Scan for the cell matching the given text and deliver its [X, Y] coordinate at center. 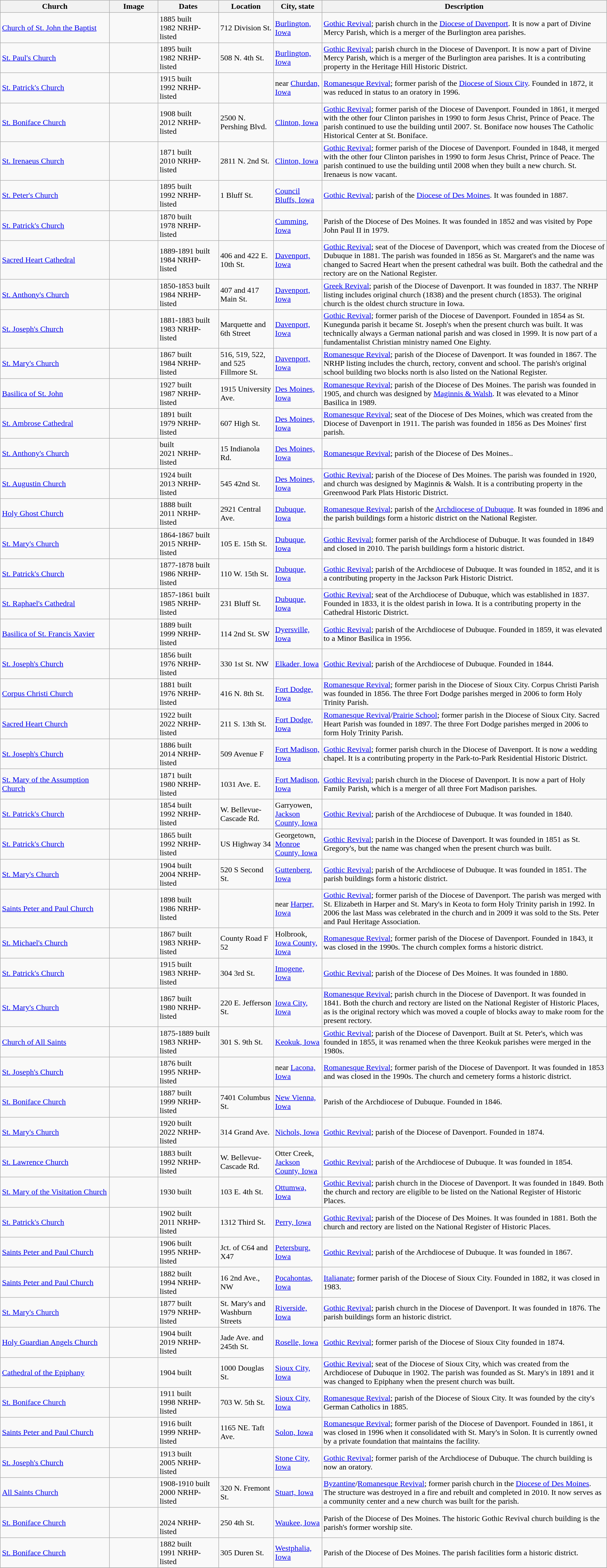
Riverside, Iowa [298, 1312]
St. Michael's Church [55, 943]
Gothic Revival; parish of the Archdiocese of Dubuque. It was founded in 1851. The parish buildings form a historic district. [464, 874]
1916 built1999 NRHP-listed [188, 1433]
1 Bluff St. [246, 195]
Jct. of C64 and X47 [246, 1252]
2811 N. 2nd St. [246, 161]
545 42nd St. [246, 484]
near Churdan, Iowa [298, 88]
St. Mary's and Washburn Streets [246, 1312]
Sacred Heart Cathedral [55, 260]
105 E. 15th St. [246, 544]
County Road F 52 [246, 943]
Gothic Revival; former parish of the Diocese of Sioux City founded in 1874. [464, 1342]
1881-1883 built1983 NRHP-listed [188, 329]
607 High St. [246, 424]
301 S. 9th St. [246, 1042]
1885 built1982 NRHP-listed [188, 28]
7401 Columbus St. [246, 1102]
Imogene, Iowa [298, 973]
516, 519, 522, and 525 Fillmore St. [246, 363]
1904 built2019 NRHP-listed [188, 1342]
New Vienna, Iowa [298, 1102]
1915 built1992 NRHP-listed [188, 88]
Gothic Revival; parish of the Archdiocese of Dubuque. It was founded in 1867. [464, 1252]
1891 built1979 NRHP-listed [188, 424]
near Harper, Iowa [298, 908]
1865 built1992 NRHP-listed [188, 844]
1000 Douglas St. [246, 1373]
320 N. Fremont St. [246, 1493]
1312 Third St. [246, 1222]
305 Duren St. [246, 1553]
Waukee, Iowa [298, 1523]
Parish of the Archdiocese of Dubuque. Founded in 1846. [464, 1102]
All Saints Church [55, 1493]
1889-1891 built1984 NRHP-listed [188, 260]
110 W. 15th St. [246, 574]
Holbrook, Iowa County, Iowa [298, 943]
1911 built1998 NRHP-listed [188, 1403]
Basilica of St. Francis Xavier [55, 634]
1867 built1980 NRHP-listed [188, 1008]
Church of St. John the Baptist [55, 28]
Gothic Revival; parish of the Diocese of Des Moines. It was founded in 1880. [464, 973]
St. Raphael's Cathedral [55, 604]
1904 built [188, 1373]
508 N. 4th St. [246, 58]
Gothic Revival; parish church in the Diocese of Davenport. It was founded in 1876. The parish buildings form an historic district. [464, 1312]
Parish of the Diocese of Des Moines. It was founded in 1852 and was visited by Pope John Paul II in 1979. [464, 225]
2500 N. Pershing Blvd. [246, 122]
Description [464, 7]
220 E. Jefferson St. [246, 1008]
15 Indianola Rd. [246, 454]
Westphalia, Iowa [298, 1553]
Ottumwa, Iowa [298, 1192]
Stone City, Iowa [298, 1463]
Gothic Revival; parish of the Archdiocese of Dubuque. It was founded in 1840. [464, 814]
Guttenberg, Iowa [298, 874]
Sacred Heart Church [55, 724]
Church [55, 7]
1908 built2012 NRHP-listed [188, 122]
1877-1878 built1986 NRHP-listed [188, 574]
Parish of the Diocese of Des Moines. The parish facilities form a historic district. [464, 1553]
1913 built2005 NRHP-listed [188, 1463]
103 E. 4th St. [246, 1192]
Italianate; former parish of the Diocese of Sioux City. Founded in 1882, it was closed in 1983. [464, 1282]
St. Lawrence Church [55, 1162]
314 Grand Ave. [246, 1132]
304 3rd St. [246, 973]
St. Paul's Church [55, 58]
2024 NRHP-listed [188, 1523]
Roselle, Iowa [298, 1342]
Gothic Revival; parish of the Archdiocese of Dubuque. It was founded in 1854. [464, 1162]
Petersburg, Iowa [298, 1252]
Basilica of St. John [55, 394]
Gothic Revival; former parish of the Archdiocese of Dubuque. The church building is now an oratory. [464, 1463]
Romanesque Revival; parish of the Diocese of Sioux City. It was founded by the city's German Catholics in 1885. [464, 1403]
16 2nd Ave., NW [246, 1282]
Location [246, 7]
114 2nd St. SW [246, 634]
1908-1910 built2000 NRHP-listed [188, 1493]
Garryowen, Jackson County, Iowa [298, 814]
Elkader, Iowa [298, 664]
Cathedral of the Epiphany [55, 1373]
250 4th St. [246, 1523]
Council Bluffs, Iowa [298, 195]
1850-1853 built1984 NRHP-listed [188, 294]
1888 built2011 NRHP-listed [188, 514]
1902 built2011 NRHP-listed [188, 1222]
Gothic Revival; parish of the Diocese of Davenport. Founded in 1874. [464, 1132]
1930 built [188, 1192]
1165 NE. Taft Ave. [246, 1433]
406 and 422 E. 10th St. [246, 260]
416 N. 8th St. [246, 694]
Jade Ave. and 245th St. [246, 1342]
1882 built1991 NRHP-listed [188, 1553]
Corpus Christi Church [55, 694]
1854 built1992 NRHP-listed [188, 814]
1895 built1982 NRHP-listed [188, 58]
Cumming, Iowa [298, 225]
1864-1867 built2015 NRHP-listed [188, 544]
231 Bluff St. [246, 604]
1883 built1992 NRHP-listed [188, 1162]
Romanesque Revival; former parish of the Diocese of Sioux City. Founded in 1872, it was reduced in status to an oratory in 1996. [464, 88]
712 Division St. [246, 28]
1867 built1984 NRHP-listed [188, 363]
1927 built1987 NRHP-listed [188, 394]
1922 built2022 NRHP-listed [188, 724]
1867 built1983 NRHP-listed [188, 943]
Holy Ghost Church [55, 514]
St. Irenaeus Church [55, 161]
1904 built2004 NRHP-listed [188, 874]
Image [134, 7]
1876 built1995 NRHP-listed [188, 1072]
St. Mary of the Assumption Church [55, 784]
1915 University Ave. [246, 394]
Perry, Iowa [298, 1222]
Church of All Saints [55, 1042]
Iowa City, Iowa [298, 1008]
1889 built1999 NRHP-listed [188, 634]
St. Augustin Church [55, 484]
1920 built2022 NRHP-listed [188, 1132]
City, state [298, 7]
Gothic Revival; parish of the Archdiocese of Dubuque. Founded in 1844. [464, 664]
Gothic Revival; parish of the Archdiocese of Dubuque. Founded in 1859, it was elevated to a Minor Basilica in 1956. [464, 634]
1857-1861 built1985 NRHP-listed [188, 604]
2921 Central Ave. [246, 514]
1871 built2010 NRHP-listed [188, 161]
407 and 417 Main St. [246, 294]
Marquette and 6th Street [246, 329]
Georgetown, Monroe County, Iowa [298, 844]
Keokuk, Iowa [298, 1042]
1856 built1976 NRHP-listed [188, 664]
St. Ambrose Cathedral [55, 424]
1875-1889 built1983 NRHP-listed [188, 1042]
1871 built1980 NRHP-listed [188, 784]
Romanesque Revival; parish of the Diocese of Des Moines.. [464, 454]
1886 built2014 NRHP-listed [188, 754]
St. Mary of the Visitation Church [55, 1192]
520 S Second St. [246, 874]
330 1st St. NW [246, 664]
Gothic Revival; parish of the Diocese of Des Moines. It was founded in 1887. [464, 195]
1887 built1999 NRHP-listed [188, 1102]
Pocahontas, Iowa [298, 1282]
1898 built1986 NRHP-listed [188, 908]
1031 Ave. E. [246, 784]
1895 built1992 NRHP-listed [188, 195]
1924 built2013 NRHP-listed [188, 484]
built2021 NRHP-listed [188, 454]
near Lacona, Iowa [298, 1072]
Stuart, Iowa [298, 1493]
Dyersville, Iowa [298, 634]
Otter Creek, Jackson County, Iowa [298, 1162]
Solon, Iowa [298, 1433]
1906 built1995 NRHP-listed [188, 1252]
Nichols, Iowa [298, 1132]
US Highway 34 [246, 844]
1882 built1994 NRHP-listed [188, 1282]
Dates [188, 7]
703 W. 5th St. [246, 1403]
1877 built1979 NRHP-listed [188, 1312]
509 Avenue F [246, 754]
St. Peter's Church [55, 195]
Holy Guardian Angels Church [55, 1342]
1915 built1983 NRHP-listed [188, 973]
1870 built1978 NRHP-listed [188, 225]
211 S. 13th St. [246, 724]
1881 built1976 NRHP-listed [188, 694]
Parish of the Diocese of Des Moines. The historic Gothic Revival church building is the parish's former worship site. [464, 1523]
